Identify which cell holds the provided text, then report its [X, Y] central coordinate. 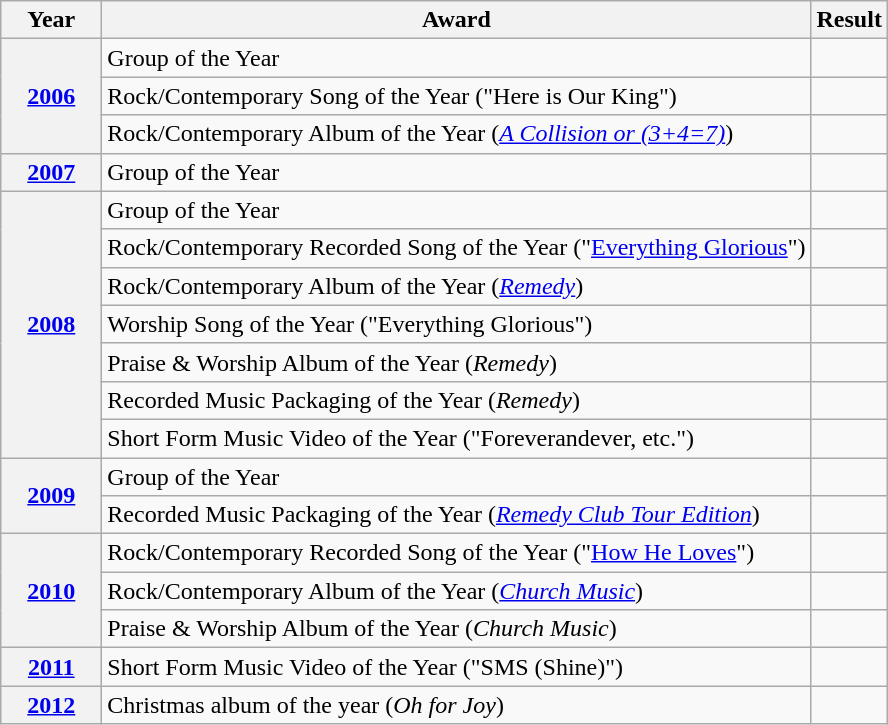
Recorded Music Packaging of the Year (Remedy) [456, 400]
Rock/Contemporary Song of the Year ("Here is Our King") [456, 96]
Rock/Contemporary Album of the Year (A Collision or (3+4=7)) [456, 134]
Award [456, 20]
2006 [52, 96]
2012 [52, 705]
Rock/Contemporary Recorded Song of the Year ("Everything Glorious") [456, 248]
2007 [52, 172]
2009 [52, 496]
Rock/Contemporary Recorded Song of the Year ("How He Loves") [456, 553]
Praise & Worship Album of the Year (Remedy) [456, 362]
Christmas album of the year (Oh for Joy) [456, 705]
Rock/Contemporary Album of the Year (Church Music) [456, 591]
Praise & Worship Album of the Year (Church Music) [456, 629]
Year [52, 20]
Worship Song of the Year ("Everything Glorious") [456, 324]
2011 [52, 667]
Recorded Music Packaging of the Year (Remedy Club Tour Edition) [456, 515]
2010 [52, 591]
Rock/Contemporary Album of the Year (Remedy) [456, 286]
Short Form Music Video of the Year ("Foreverandever, etc.") [456, 438]
Result [849, 20]
Short Form Music Video of the Year ("SMS (Shine)") [456, 667]
2008 [52, 324]
